Return the [x, y] coordinate for the center point of the cell that contains the specified text.  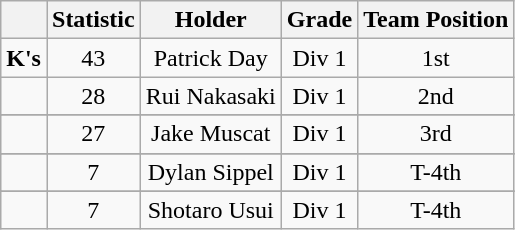
Statistic [93, 20]
K's [24, 58]
Grade [319, 20]
43 [93, 58]
Holder [210, 20]
Team Position [436, 20]
Dylan Sippel [210, 172]
1st [436, 58]
28 [93, 96]
2nd [436, 96]
3rd [436, 134]
27 [93, 134]
Rui Nakasaki [210, 96]
Patrick Day [210, 58]
Shotaro Usui [210, 210]
Jake Muscat [210, 134]
